Return (x, y) of the center of cell containing provided text 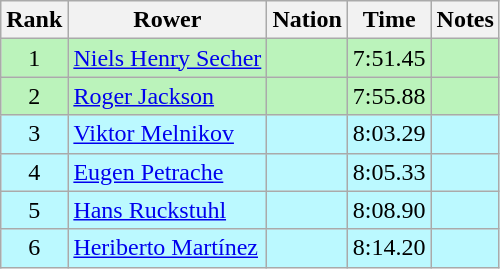
1 (34, 58)
8:05.33 (389, 172)
Heriberto Martínez (168, 248)
Time (389, 20)
Viktor Melnikov (168, 134)
8:14.20 (389, 248)
Rank (34, 20)
Rower (168, 20)
6 (34, 248)
Notes (465, 20)
2 (34, 96)
Nation (307, 20)
8:08.90 (389, 210)
5 (34, 210)
Roger Jackson (168, 96)
Hans Ruckstuhl (168, 210)
Eugen Petrache (168, 172)
Niels Henry Secher (168, 58)
7:51.45 (389, 58)
3 (34, 134)
7:55.88 (389, 96)
8:03.29 (389, 134)
4 (34, 172)
